Capture the cell that displays the provided text and extract its (X, Y) central coordinate. 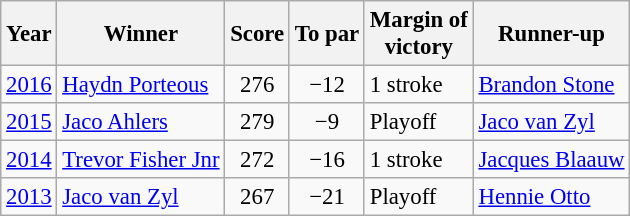
To par (326, 34)
−21 (326, 197)
272 (258, 160)
Brandon Stone (552, 85)
276 (258, 85)
2014 (29, 160)
Score (258, 34)
Jacques Blaauw (552, 160)
−12 (326, 85)
Trevor Fisher Jnr (141, 160)
Hennie Otto (552, 197)
Year (29, 34)
2013 (29, 197)
−16 (326, 160)
Haydn Porteous (141, 85)
2015 (29, 122)
Jaco Ahlers (141, 122)
267 (258, 197)
Runner-up (552, 34)
279 (258, 122)
Winner (141, 34)
Margin ofvictory (418, 34)
−9 (326, 122)
2016 (29, 85)
